Output the (X, Y) coordinate of the center of the cell containing the given text.  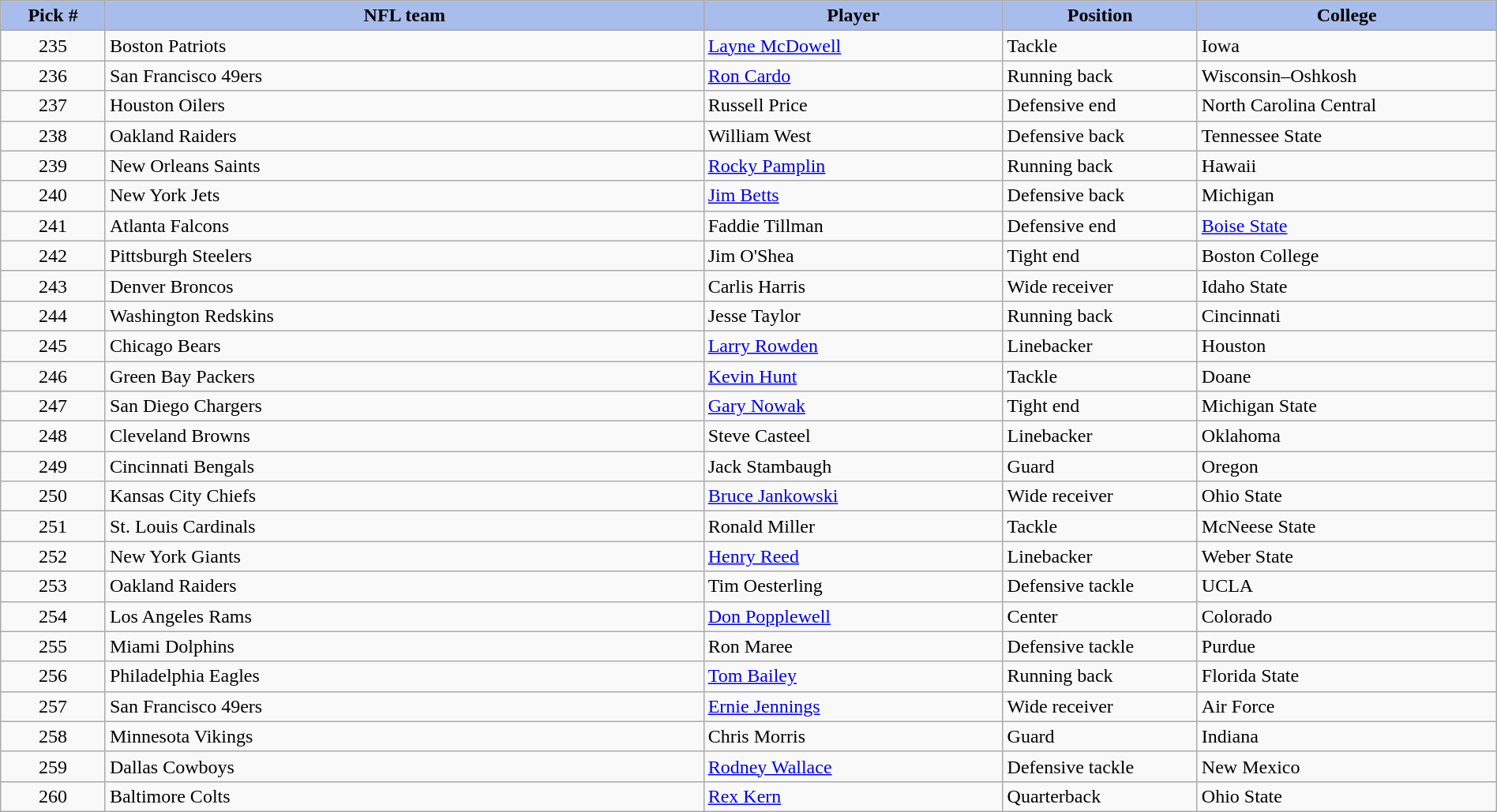
246 (54, 376)
Quarterback (1100, 796)
NFL team (404, 16)
248 (54, 436)
Kevin Hunt (853, 376)
Colorado (1347, 616)
Henry Reed (853, 556)
New York Giants (404, 556)
260 (54, 796)
New York Jets (404, 196)
247 (54, 406)
251 (54, 526)
Philadelphia Eagles (404, 676)
Ron Maree (853, 646)
Cincinnati Bengals (404, 466)
Faddie Tillman (853, 226)
UCLA (1347, 586)
North Carolina Central (1347, 106)
Ron Cardo (853, 76)
Layne McDowell (853, 46)
Miami Dolphins (404, 646)
New Orleans Saints (404, 166)
Air Force (1347, 706)
Los Angeles Rams (404, 616)
Don Popplewell (853, 616)
Michigan (1347, 196)
Jack Stambaugh (853, 466)
Green Bay Packers (404, 376)
240 (54, 196)
241 (54, 226)
Wisconsin–Oshkosh (1347, 76)
Michigan State (1347, 406)
College (1347, 16)
Rodney Wallace (853, 766)
Jim O'Shea (853, 256)
Minnesota Vikings (404, 736)
Washington Redskins (404, 316)
Ronald Miller (853, 526)
249 (54, 466)
Purdue (1347, 646)
Bruce Jankowski (853, 496)
257 (54, 706)
Jim Betts (853, 196)
Houston (1347, 346)
Cleveland Browns (404, 436)
239 (54, 166)
William West (853, 136)
Florida State (1347, 676)
Atlanta Falcons (404, 226)
Tennessee State (1347, 136)
252 (54, 556)
235 (54, 46)
Oklahoma (1347, 436)
Boston College (1347, 256)
243 (54, 286)
Weber State (1347, 556)
242 (54, 256)
Pittsburgh Steelers (404, 256)
Ernie Jennings (853, 706)
258 (54, 736)
Pick # (54, 16)
Tim Oesterling (853, 586)
254 (54, 616)
Rex Kern (853, 796)
245 (54, 346)
237 (54, 106)
Houston Oilers (404, 106)
Iowa (1347, 46)
Dallas Cowboys (404, 766)
Boston Patriots (404, 46)
Doane (1347, 376)
Chicago Bears (404, 346)
Kansas City Chiefs (404, 496)
Player (853, 16)
Denver Broncos (404, 286)
256 (54, 676)
255 (54, 646)
Chris Morris (853, 736)
Cincinnati (1347, 316)
Indiana (1347, 736)
250 (54, 496)
San Diego Chargers (404, 406)
St. Louis Cardinals (404, 526)
238 (54, 136)
244 (54, 316)
Hawaii (1347, 166)
Carlis Harris (853, 286)
253 (54, 586)
Jesse Taylor (853, 316)
Center (1100, 616)
Tom Bailey (853, 676)
McNeese State (1347, 526)
New Mexico (1347, 766)
Baltimore Colts (404, 796)
Russell Price (853, 106)
Larry Rowden (853, 346)
Oregon (1347, 466)
Rocky Pamplin (853, 166)
Idaho State (1347, 286)
Steve Casteel (853, 436)
236 (54, 76)
Gary Nowak (853, 406)
Position (1100, 16)
259 (54, 766)
Boise State (1347, 226)
